Output the [x, y] coordinate of the center of the cell containing the given text.  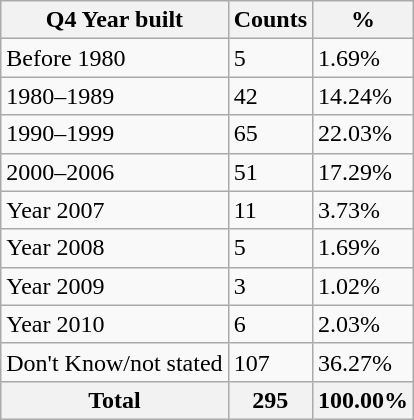
3 [270, 286]
100.00% [364, 400]
22.03% [364, 134]
107 [270, 362]
295 [270, 400]
3.73% [364, 210]
14.24% [364, 96]
2.03% [364, 324]
Year 2008 [114, 248]
1980–1989 [114, 96]
Q4 Year built [114, 20]
Total [114, 400]
Year 2007 [114, 210]
17.29% [364, 172]
1990–1999 [114, 134]
11 [270, 210]
1.02% [364, 286]
42 [270, 96]
Counts [270, 20]
65 [270, 134]
2000–2006 [114, 172]
51 [270, 172]
Don't Know/not stated [114, 362]
Year 2009 [114, 286]
Year 2010 [114, 324]
36.27% [364, 362]
6 [270, 324]
Before 1980 [114, 58]
% [364, 20]
